Search for the cell housing the specified text and yield its (X, Y) center coordinate. 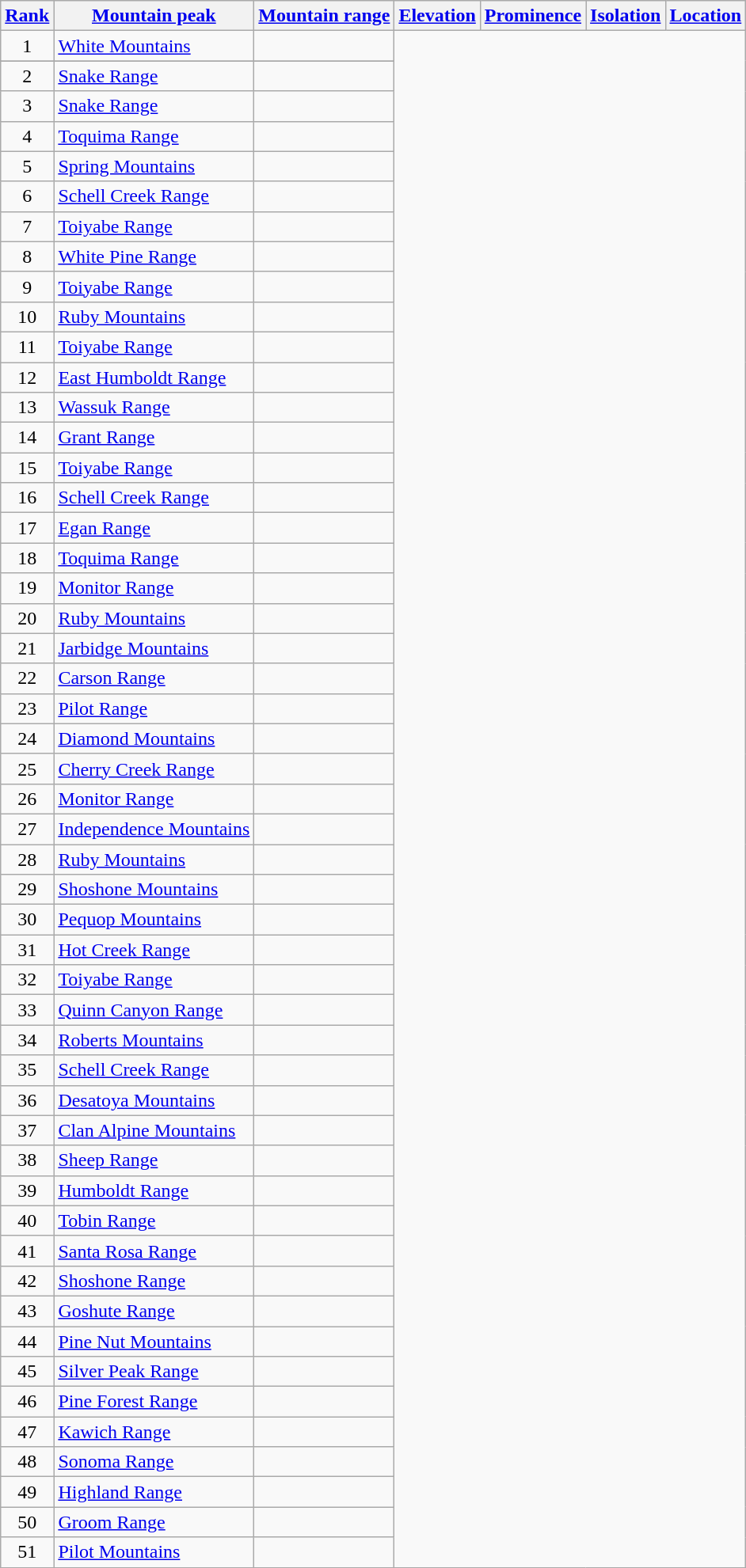
33 (27, 1010)
Quinn Canyon Range (154, 1010)
Sheep Range (154, 1160)
Rank (27, 16)
Cherry Creek Range (154, 769)
25 (27, 769)
Mountain range (325, 16)
Santa Rosa Range (154, 1251)
Pine Forest Range (154, 1402)
15 (27, 468)
17 (27, 528)
50 (27, 1522)
9 (27, 287)
29 (27, 890)
23 (27, 708)
30 (27, 920)
Humboldt Range (154, 1190)
Elevation (437, 16)
31 (27, 950)
8 (27, 256)
41 (27, 1251)
Roberts Mountains (154, 1040)
1 (27, 46)
47 (27, 1432)
40 (27, 1221)
13 (27, 408)
Grant Range (154, 438)
Highland Range (154, 1492)
18 (27, 558)
Egan Range (154, 528)
21 (27, 648)
19 (27, 588)
38 (27, 1160)
3 (27, 106)
Silver Peak Range (154, 1372)
Location (706, 16)
Pine Nut Mountains (154, 1342)
14 (27, 438)
Diamond Mountains (154, 738)
44 (27, 1342)
Jarbidge Mountains (154, 648)
49 (27, 1492)
46 (27, 1402)
43 (27, 1311)
24 (27, 738)
Prominence (532, 16)
32 (27, 980)
6 (27, 196)
White Pine Range (154, 256)
2 (27, 76)
Wassuk Range (154, 408)
Desatoya Mountains (154, 1100)
Shoshone Mountains (154, 890)
48 (27, 1462)
Hot Creek Range (154, 950)
Pequop Mountains (154, 920)
34 (27, 1040)
Clan Alpine Mountains (154, 1130)
Pilot Mountains (154, 1552)
White Mountains (154, 46)
11 (27, 347)
Independence Mountains (154, 829)
10 (27, 317)
12 (27, 378)
4 (27, 136)
Carson Range (154, 678)
7 (27, 226)
Goshute Range (154, 1311)
East Humboldt Range (154, 378)
Shoshone Range (154, 1281)
37 (27, 1130)
16 (27, 498)
Isolation (626, 16)
Kawich Range (154, 1432)
45 (27, 1372)
20 (27, 618)
Pilot Range (154, 708)
Groom Range (154, 1522)
39 (27, 1190)
51 (27, 1552)
42 (27, 1281)
Mountain peak (154, 16)
22 (27, 678)
5 (27, 166)
35 (27, 1070)
Sonoma Range (154, 1462)
28 (27, 859)
Spring Mountains (154, 166)
36 (27, 1100)
Tobin Range (154, 1221)
27 (27, 829)
26 (27, 799)
